Extract the [X, Y] coordinate from the center of the cell holding the provided text.  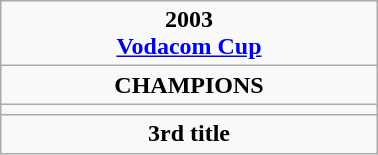
2003 Vodacom Cup [189, 34]
3rd title [189, 134]
CHAMPIONS [189, 85]
